Return (X, Y) of the center of cell containing provided text 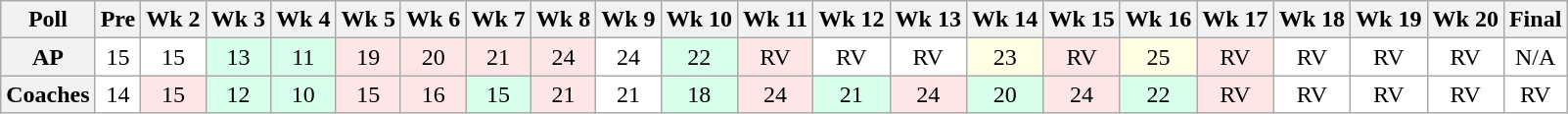
Wk 7 (498, 20)
19 (368, 57)
13 (238, 57)
14 (117, 94)
Wk 8 (563, 20)
Wk 13 (928, 20)
Wk 15 (1082, 20)
Wk 12 (852, 20)
Wk 20 (1465, 20)
Poll (48, 20)
Wk 14 (1004, 20)
Wk 5 (368, 20)
N/A (1535, 57)
Wk 6 (433, 20)
Wk 19 (1389, 20)
Wk 3 (238, 20)
11 (303, 57)
12 (238, 94)
Wk 17 (1235, 20)
10 (303, 94)
16 (433, 94)
Coaches (48, 94)
Wk 2 (173, 20)
Wk 9 (628, 20)
Pre (117, 20)
Wk 11 (775, 20)
23 (1004, 57)
Wk 4 (303, 20)
Wk 18 (1312, 20)
Wk 10 (699, 20)
25 (1158, 57)
Final (1535, 20)
AP (48, 57)
Wk 16 (1158, 20)
18 (699, 94)
